Return [X, Y] of the center of cell containing provided text 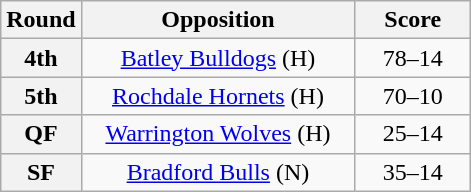
4th [41, 58]
Warrington Wolves (H) [218, 134]
35–14 [413, 172]
Batley Bulldogs (H) [218, 58]
Rochdale Hornets (H) [218, 96]
70–10 [413, 96]
78–14 [413, 58]
Opposition [218, 20]
QF [41, 134]
SF [41, 172]
Bradford Bulls (N) [218, 172]
Round [41, 20]
25–14 [413, 134]
5th [41, 96]
Score [413, 20]
